From the cell containing the given text, extract its center point as [X, Y] coordinate. 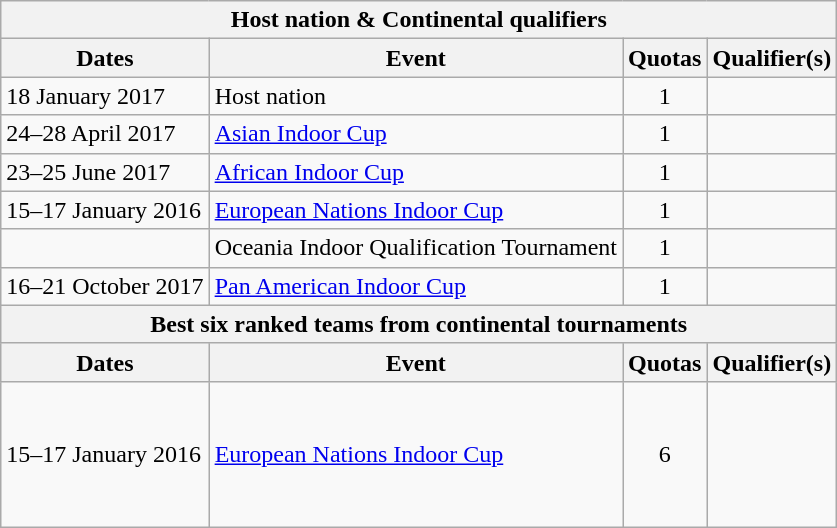
6 [665, 454]
Host nation [416, 96]
Asian Indoor Cup [416, 134]
24–28 April 2017 [105, 134]
Pan American Indoor Cup [416, 286]
23–25 June 2017 [105, 172]
African Indoor Cup [416, 172]
Oceania Indoor Qualification Tournament [416, 248]
16–21 October 2017 [105, 286]
Host nation & Continental qualifiers [419, 20]
18 January 2017 [105, 96]
Best six ranked teams from continental tournaments [419, 324]
